From the cell containing the given text, extract its center point as (x, y) coordinate. 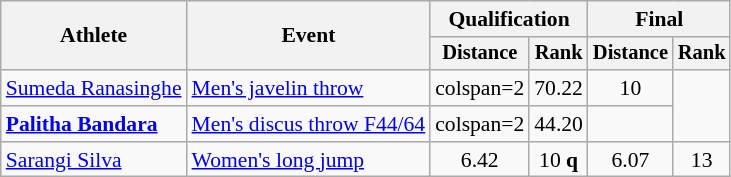
Sumeda Ranasinghe (94, 88)
Men's discus throw F44/64 (309, 124)
70.22 (558, 88)
Palitha Bandara (94, 124)
Athlete (94, 36)
44.20 (558, 124)
Final (659, 19)
Qualification (509, 19)
Men's javelin throw (309, 88)
Event (309, 36)
10 (630, 88)
